Extract the (x, y) coordinate from the center of the cell holding the provided text.  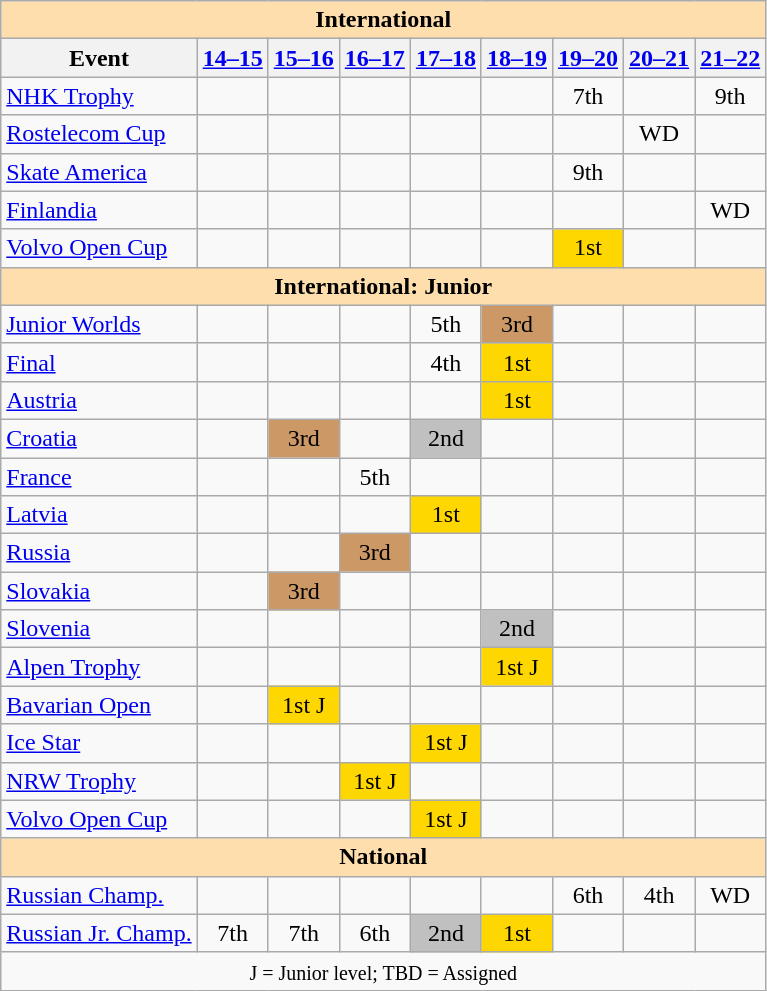
NHK Trophy (99, 96)
National (384, 857)
Event (99, 58)
Bavarian Open (99, 705)
Slovenia (99, 629)
Rostelecom Cup (99, 134)
NRW Trophy (99, 781)
Final (99, 362)
21–22 (730, 58)
Slovakia (99, 591)
20–21 (660, 58)
Finlandia (99, 210)
Russian Jr. Champ. (99, 933)
International: Junior (384, 286)
Ice Star (99, 743)
Russian Champ. (99, 895)
Latvia (99, 515)
Alpen Trophy (99, 667)
18–19 (516, 58)
Croatia (99, 438)
16–17 (374, 58)
France (99, 477)
Skate America (99, 172)
19–20 (588, 58)
15–16 (304, 58)
17–18 (446, 58)
Junior Worlds (99, 324)
International (384, 20)
J = Junior level; TBD = Assigned (384, 971)
14–15 (232, 58)
Russia (99, 553)
Austria (99, 400)
